Provide the (X, Y) coordinate of the cell's center where the given text is located.  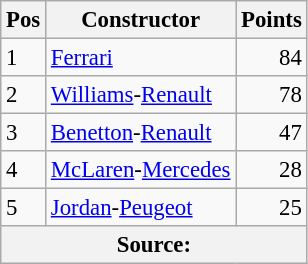
78 (272, 95)
5 (24, 208)
25 (272, 208)
1 (24, 58)
Williams-Renault (141, 95)
Ferrari (141, 58)
Points (272, 20)
Constructor (141, 20)
Benetton-Renault (141, 133)
84 (272, 58)
Jordan-Peugeot (141, 208)
4 (24, 170)
28 (272, 170)
Pos (24, 20)
McLaren-Mercedes (141, 170)
2 (24, 95)
47 (272, 133)
Source: (154, 245)
3 (24, 133)
